Extract the [x, y] coordinate from the center of the cell holding the provided text.  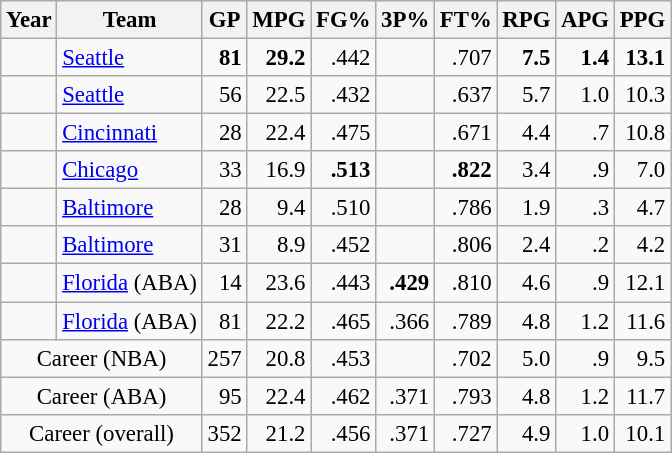
3.4 [526, 170]
4.6 [526, 283]
11.7 [642, 396]
.793 [466, 396]
4.4 [526, 133]
.510 [344, 208]
.671 [466, 133]
.806 [466, 245]
7.0 [642, 170]
8.9 [279, 245]
257 [224, 358]
95 [224, 396]
FT% [466, 20]
5.0 [526, 358]
Team [130, 20]
.7 [586, 133]
Chicago [130, 170]
7.5 [526, 58]
3P% [406, 20]
10.1 [642, 433]
21.2 [279, 433]
PPG [642, 20]
10.3 [642, 95]
12.1 [642, 283]
.2 [586, 245]
.453 [344, 358]
Career (ABA) [102, 396]
4.9 [526, 433]
.456 [344, 433]
RPG [526, 20]
.810 [466, 283]
Career (overall) [102, 433]
.432 [344, 95]
Cincinnati [130, 133]
.789 [466, 321]
APG [586, 20]
9.5 [642, 358]
29.2 [279, 58]
.707 [466, 58]
1.9 [526, 208]
.637 [466, 95]
23.6 [279, 283]
22.2 [279, 321]
22.5 [279, 95]
4.7 [642, 208]
31 [224, 245]
352 [224, 433]
9.4 [279, 208]
.462 [344, 396]
.465 [344, 321]
20.8 [279, 358]
Year [29, 20]
14 [224, 283]
4.2 [642, 245]
.786 [466, 208]
.3 [586, 208]
.727 [466, 433]
.429 [406, 283]
.442 [344, 58]
.822 [466, 170]
.513 [344, 170]
MPG [279, 20]
16.9 [279, 170]
1.4 [586, 58]
.366 [406, 321]
11.6 [642, 321]
33 [224, 170]
GP [224, 20]
FG% [344, 20]
.702 [466, 358]
2.4 [526, 245]
.475 [344, 133]
.443 [344, 283]
.452 [344, 245]
5.7 [526, 95]
56 [224, 95]
Career (NBA) [102, 358]
13.1 [642, 58]
10.8 [642, 133]
